For the text-containing cell, return its midpoint in [X, Y] coordinate format. 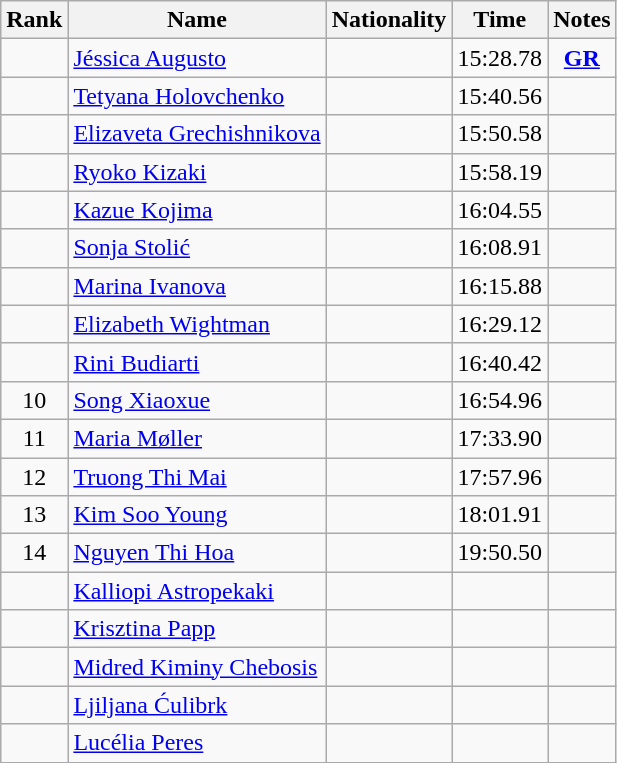
GR [582, 58]
11 [34, 438]
Ryoko Kizaki [197, 172]
17:57.96 [500, 477]
19:50.50 [500, 553]
Song Xiaoxue [197, 400]
Jéssica Augusto [197, 58]
Nationality [389, 20]
Elizabeth Wightman [197, 324]
16:04.55 [500, 210]
16:08.91 [500, 248]
Krisztina Papp [197, 629]
12 [34, 477]
10 [34, 400]
Tetyana Holovchenko [197, 96]
17:33.90 [500, 438]
16:54.96 [500, 400]
Kalliopi Astropekaki [197, 591]
Time [500, 20]
Ljiljana Ćulibrk [197, 705]
15:50.58 [500, 134]
16:29.12 [500, 324]
Midred Kiminy Chebosis [197, 667]
Marina Ivanova [197, 286]
Name [197, 20]
15:58.19 [500, 172]
Rini Budiarti [197, 362]
Elizaveta Grechishnikova [197, 134]
Maria Møller [197, 438]
Notes [582, 20]
16:40.42 [500, 362]
13 [34, 515]
Sonja Stolić [197, 248]
16:15.88 [500, 286]
Lucélia Peres [197, 743]
Kim Soo Young [197, 515]
15:28.78 [500, 58]
18:01.91 [500, 515]
Nguyen Thi Hoa [197, 553]
Truong Thi Mai [197, 477]
Rank [34, 20]
15:40.56 [500, 96]
14 [34, 553]
Kazue Kojima [197, 210]
